Search for the cell housing the specified text and yield its [X, Y] center coordinate. 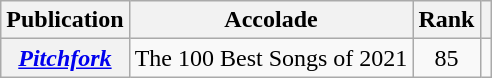
Publication [65, 20]
Rank [446, 20]
85 [446, 58]
Accolade [271, 20]
The 100 Best Songs of 2021 [271, 58]
Pitchfork [65, 58]
